Pinpoint the cell where the given text exists, returning its (x, y) midpoint coordinate. 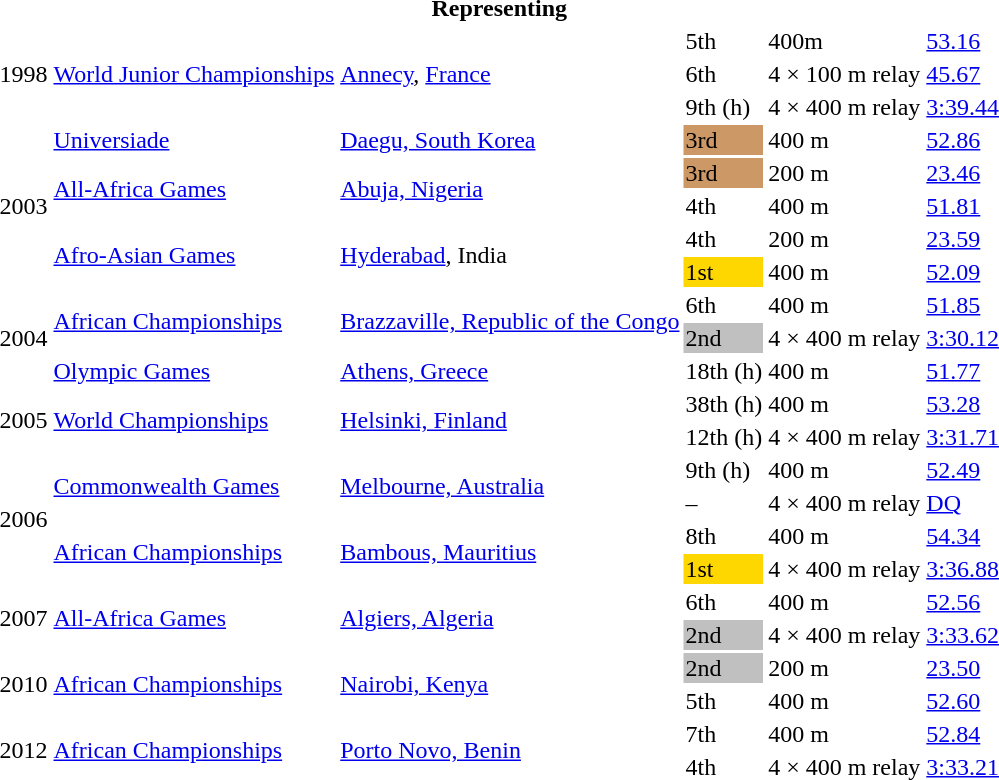
4 × 100 m relay (844, 74)
World Junior Championships (194, 74)
Commonwealth Games (194, 486)
Annecy, France (510, 74)
Bambous, Mauritius (510, 552)
Brazzaville, Republic of the Congo (510, 322)
Daegu, South Korea (510, 140)
400m (844, 41)
12th (h) (724, 437)
18th (h) (724, 371)
Melbourne, Australia (510, 486)
– (724, 503)
Abuja, Nigeria (510, 190)
Nairobi, Kenya (510, 684)
8th (724, 536)
Algiers, Algeria (510, 618)
Athens, Greece (510, 371)
7th (724, 734)
Helsinki, Finland (510, 420)
38th (h) (724, 404)
Afro-Asian Games (194, 256)
Hyderabad, India (510, 256)
Universiade (194, 140)
Olympic Games (194, 371)
World Championships (194, 420)
